Extract the (x, y) coordinate from the center of the cell holding the provided text.  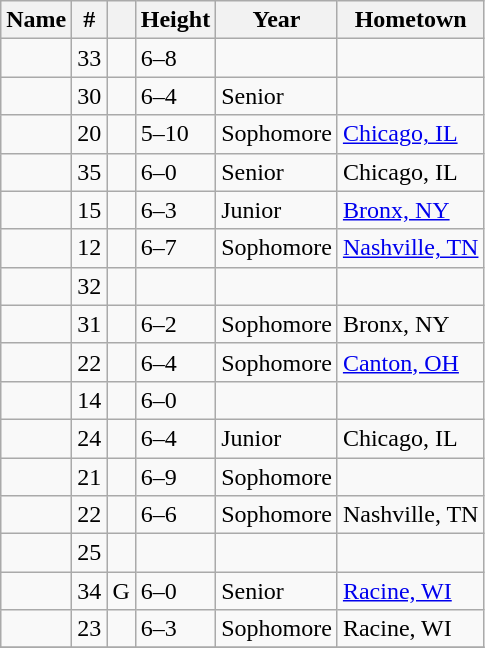
35 (90, 172)
20 (90, 134)
33 (90, 58)
14 (90, 400)
G (121, 591)
Year (277, 20)
30 (90, 96)
6–7 (175, 248)
21 (90, 477)
24 (90, 438)
6–2 (175, 324)
Canton, OH (410, 362)
Name (36, 20)
12 (90, 248)
5–10 (175, 134)
23 (90, 629)
Height (175, 20)
6–6 (175, 515)
34 (90, 591)
6–9 (175, 477)
25 (90, 553)
32 (90, 286)
15 (90, 210)
31 (90, 324)
6–8 (175, 58)
# (90, 20)
Hometown (410, 20)
